Output the (X, Y) coordinate of the center of the cell containing the given text.  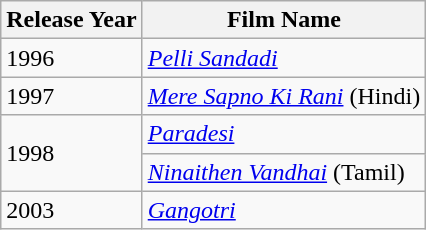
Paradesi (284, 134)
Gangotri (284, 210)
1998 (72, 153)
Release Year (72, 20)
2003 (72, 210)
1996 (72, 58)
1997 (72, 96)
Pelli Sandadi (284, 58)
Film Name (284, 20)
Mere Sapno Ki Rani (Hindi) (284, 96)
Ninaithen Vandhai (Tamil) (284, 172)
